Output the [x, y] coordinate of the center of the cell containing the given text.  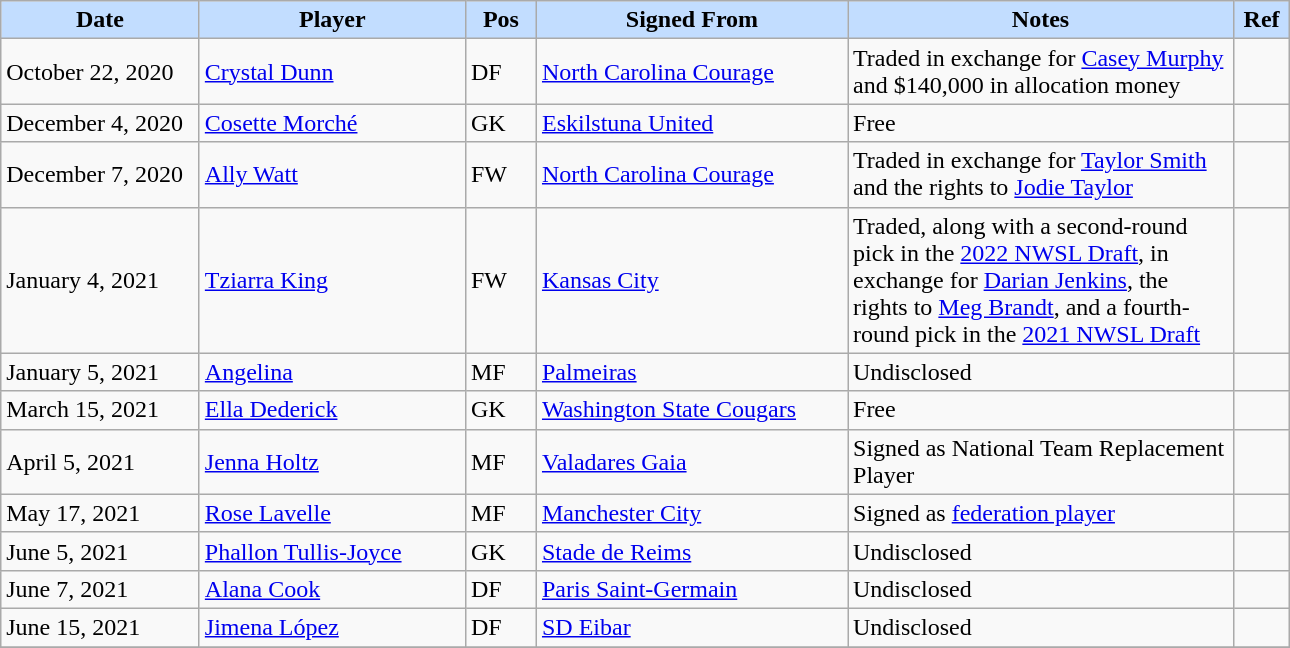
January 4, 2021 [100, 280]
Palmeiras [692, 372]
Jimena López [332, 627]
Signed as federation player [1041, 513]
Traded in exchange for Casey Murphy and $140,000 in allocation money [1041, 72]
June 7, 2021 [100, 589]
December 7, 2020 [100, 174]
Manchester City [692, 513]
June 15, 2021 [100, 627]
Pos [500, 20]
Angelina [332, 372]
Notes [1041, 20]
SD Eibar [692, 627]
Paris Saint-Germain [692, 589]
Ally Watt [332, 174]
March 15, 2021 [100, 410]
October 22, 2020 [100, 72]
Phallon Tullis-Joyce [332, 551]
Signed From [692, 20]
Traded in exchange for Taylor Smith and the rights to Jodie Taylor [1041, 174]
January 5, 2021 [100, 372]
Alana Cook [332, 589]
Kansas City [692, 280]
Tziarra King [332, 280]
Player [332, 20]
Jenna Holtz [332, 462]
Crystal Dunn [332, 72]
May 17, 2021 [100, 513]
Ella Dederick [332, 410]
Stade de Reims [692, 551]
Rose Lavelle [332, 513]
December 4, 2020 [100, 123]
Ref [1262, 20]
Cosette Morché [332, 123]
Washington State Cougars [692, 410]
Signed as National Team Replacement Player [1041, 462]
Eskilstuna United [692, 123]
Date [100, 20]
April 5, 2021 [100, 462]
June 5, 2021 [100, 551]
Valadares Gaia [692, 462]
